Return [x, y] of the center of cell containing provided text 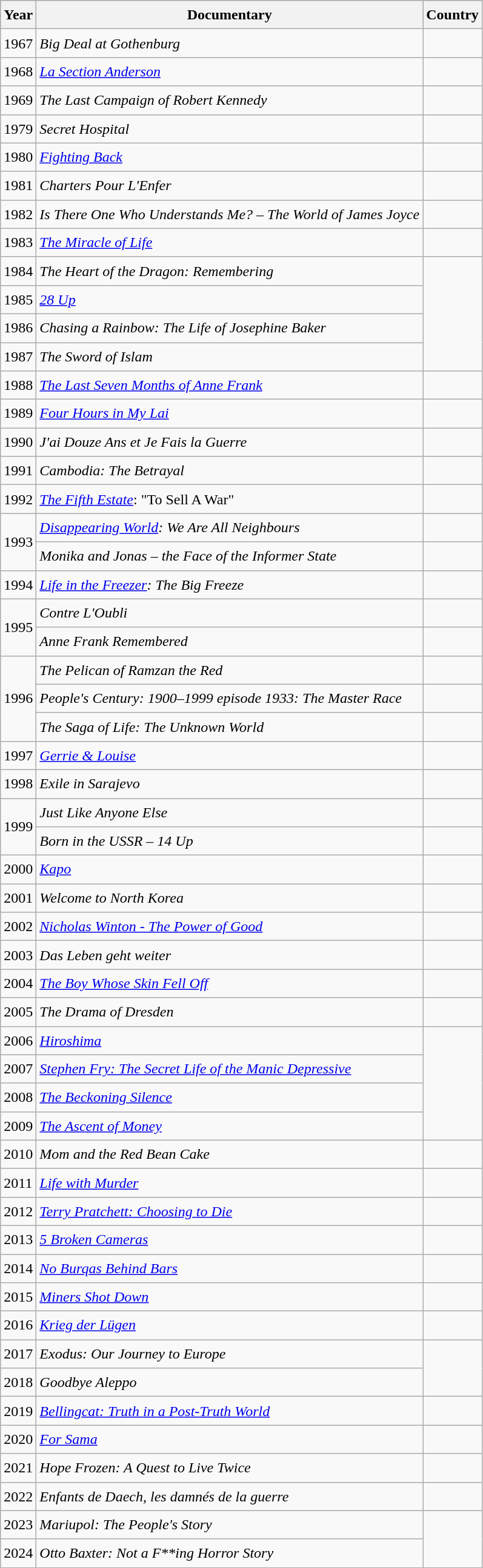
For Sama [230, 1440]
2010 [18, 1154]
2016 [18, 1326]
2013 [18, 1240]
Big Deal at Gothenburg [230, 44]
1984 [18, 271]
Life in the Freezer: The Big Freeze [230, 585]
Life with Murder [230, 1183]
2011 [18, 1183]
Fighting Back [230, 157]
1994 [18, 585]
Terry Pratchett: Choosing to Die [230, 1211]
1982 [18, 214]
2003 [18, 955]
Is There One Who Understands Me? – The World of James Joyce [230, 214]
2002 [18, 926]
2019 [18, 1411]
The Saga of Life: The Unknown World [230, 726]
Hiroshima [230, 1040]
1992 [18, 499]
2023 [18, 1524]
1995 [18, 627]
Charters Pour L'Enfer [230, 185]
Nicholas Winton - The Power of Good [230, 926]
Chasing a Rainbow: The Life of Josephine Baker [230, 328]
Disappearing World: We Are All Neighbours [230, 528]
The Heart of the Dragon: Remembering [230, 271]
The Last Seven Months of Anne Frank [230, 385]
1968 [18, 71]
1967 [18, 44]
No Burqas Behind Bars [230, 1269]
1979 [18, 128]
Das Leben geht weiter [230, 955]
Hope Frozen: A Quest to Live Twice [230, 1468]
Cambodia: The Betrayal [230, 471]
28 Up [230, 299]
1991 [18, 471]
Anne Frank Remembered [230, 642]
Exodus: Our Journey to Europe [230, 1354]
2021 [18, 1468]
2001 [18, 898]
2006 [18, 1040]
1983 [18, 242]
Secret Hospital [230, 128]
Enfants de Daech, les damnés de la guerre [230, 1497]
1988 [18, 385]
Four Hours in My Lai [230, 414]
2007 [18, 1069]
2012 [18, 1211]
1987 [18, 357]
Documentary [230, 15]
2015 [18, 1297]
2004 [18, 983]
2022 [18, 1497]
1981 [18, 185]
Exile in Sarajevo [230, 783]
People's Century: 1900–1999 episode 1933: The Master Race [230, 699]
J'ai Douze Ans et Je Fais la Guerre [230, 442]
The Fifth Estate: "To Sell A War" [230, 499]
Born in the USSR – 14 Up [230, 842]
Stephen Fry: The Secret Life of the Manic Depressive [230, 1069]
The Drama of Dresden [230, 1012]
The Miracle of Life [230, 242]
1999 [18, 826]
Kapo [230, 869]
The Pelican of Ramzan the Red [230, 670]
5 Broken Cameras [230, 1240]
Just Like Anyone Else [230, 812]
The Ascent of Money [230, 1126]
1986 [18, 328]
The Last Campaign of Robert Kennedy [230, 100]
Mom and the Red Bean Cake [230, 1154]
Country [453, 15]
1985 [18, 299]
2020 [18, 1440]
La Section Anderson [230, 71]
2024 [18, 1553]
Otto Baxter: Not a F**ing Horror Story [230, 1553]
2000 [18, 869]
Contre L'Oubli [230, 613]
The Sword of Islam [230, 357]
1980 [18, 157]
1969 [18, 100]
1990 [18, 442]
Mariupol: The People's Story [230, 1524]
Goodbye Aleppo [230, 1383]
Gerrie & Louise [230, 756]
2009 [18, 1126]
Monika and Jonas – the Face of the Informer State [230, 556]
Bellingcat: Truth in a Post-Truth World [230, 1411]
1996 [18, 699]
Year [18, 15]
1993 [18, 542]
2014 [18, 1269]
2017 [18, 1354]
Miners Shot Down [230, 1297]
1997 [18, 756]
2018 [18, 1383]
The Boy Whose Skin Fell Off [230, 983]
1989 [18, 414]
The Beckoning Silence [230, 1097]
2008 [18, 1097]
2005 [18, 1012]
Welcome to North Korea [230, 898]
Krieg der Lügen [230, 1326]
1998 [18, 783]
